Determine the (X, Y) coordinate at the center of the cell enclosing the given text.  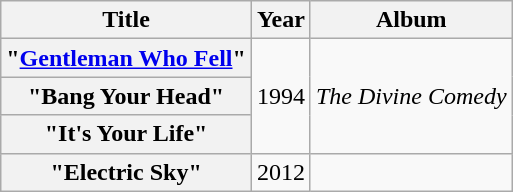
"Bang Your Head" (126, 96)
"Electric Sky" (126, 172)
1994 (280, 96)
The Divine Comedy (411, 96)
2012 (280, 172)
Year (280, 20)
"Gentleman Who Fell" (126, 58)
Album (411, 20)
Title (126, 20)
"It's Your Life" (126, 134)
